Return [X, Y] of the center of cell containing provided text 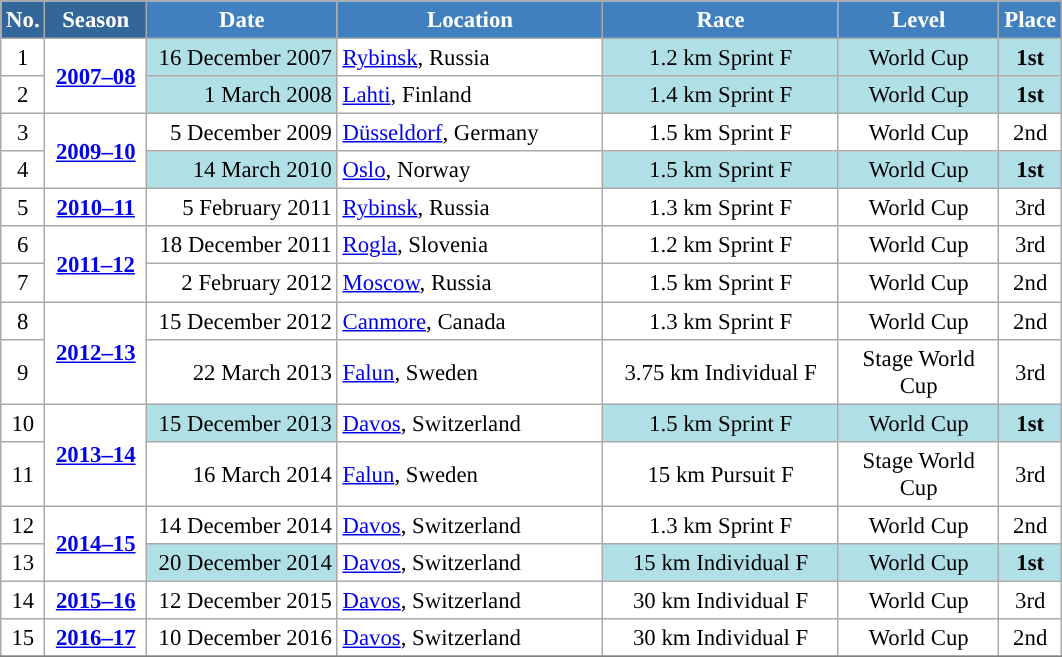
2007–08 [96, 76]
20 December 2014 [242, 563]
2013–14 [96, 455]
9 [23, 372]
2014–15 [96, 544]
14 December 2014 [242, 525]
5 December 2009 [242, 133]
2 [23, 95]
3 [23, 133]
22 March 2013 [242, 372]
4 [23, 170]
13 [23, 563]
15 [23, 638]
Rogla, Slovenia [470, 245]
1 [23, 58]
14 March 2010 [242, 170]
5 February 2011 [242, 208]
10 [23, 423]
Moscow, Russia [470, 283]
7 [23, 283]
2 February 2012 [242, 283]
Season [96, 20]
12 December 2015 [242, 600]
2015–16 [96, 600]
16 March 2014 [242, 474]
Düsseldorf, Germany [470, 133]
Date [242, 20]
15 December 2012 [242, 321]
18 December 2011 [242, 245]
12 [23, 525]
1.4 km Sprint F [721, 95]
15 km Individual F [721, 563]
5 [23, 208]
3.75 km Individual F [721, 372]
11 [23, 474]
Level [918, 20]
Location [470, 20]
2012–13 [96, 353]
Race [721, 20]
8 [23, 321]
Lahti, Finland [470, 95]
15 km Pursuit F [721, 474]
1 March 2008 [242, 95]
16 December 2007 [242, 58]
10 December 2016 [242, 638]
Oslo, Norway [470, 170]
2011–12 [96, 264]
No. [23, 20]
2009–10 [96, 152]
2016–17 [96, 638]
Place [1030, 20]
2010–11 [96, 208]
14 [23, 600]
6 [23, 245]
15 December 2013 [242, 423]
Canmore, Canada [470, 321]
